Return the (x, y) coordinate for the center point of the cell that contains the specified text.  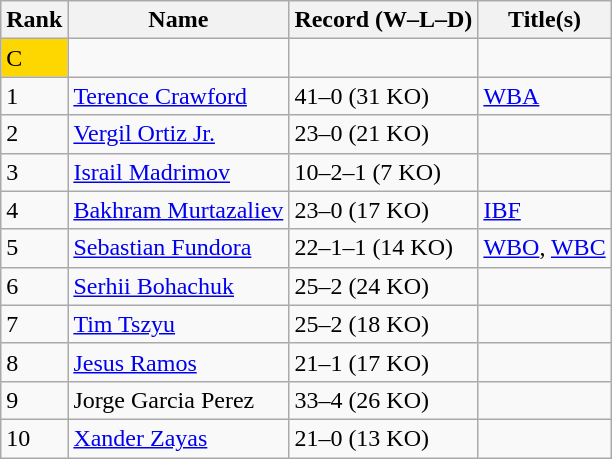
Vergil Ortiz Jr. (178, 134)
10 (34, 438)
2 (34, 134)
8 (34, 362)
1 (34, 96)
23–0 (17 KO) (384, 210)
Name (178, 20)
C (34, 58)
23–0 (21 KO) (384, 134)
6 (34, 286)
22–1–1 (14 KO) (384, 248)
Jesus Ramos (178, 362)
10–2–1 (7 KO) (384, 172)
9 (34, 400)
Terence Crawford (178, 96)
41–0 (31 KO) (384, 96)
5 (34, 248)
Jorge Garcia Perez (178, 400)
25–2 (18 KO) (384, 324)
Xander Zayas (178, 438)
25–2 (24 KO) (384, 286)
21–1 (17 KO) (384, 362)
7 (34, 324)
21–0 (13 KO) (384, 438)
Rank (34, 20)
Serhii Bohachuk (178, 286)
Record (W–L–D) (384, 20)
IBF (544, 210)
4 (34, 210)
Title(s) (544, 20)
WBA (544, 96)
Sebastian Fundora (178, 248)
33–4 (26 KO) (384, 400)
Bakhram Murtazaliev (178, 210)
Israil Madrimov (178, 172)
WBO, WBC (544, 248)
3 (34, 172)
Tim Tszyu (178, 324)
